Search for the cell housing the specified text and yield its (X, Y) center coordinate. 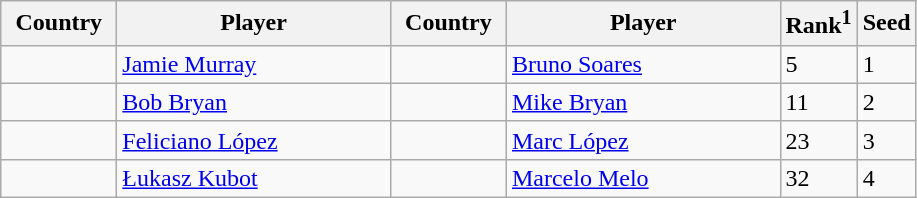
Mike Bryan (643, 102)
3 (886, 140)
Marc López (643, 140)
Rank1 (818, 24)
Seed (886, 24)
Łukasz Kubot (254, 178)
1 (886, 64)
Marcelo Melo (643, 178)
4 (886, 178)
Feliciano López (254, 140)
5 (818, 64)
Bob Bryan (254, 102)
32 (818, 178)
Bruno Soares (643, 64)
11 (818, 102)
Jamie Murray (254, 64)
2 (886, 102)
23 (818, 140)
